Locate the cell with the specified text and output its [x, y] center coordinate. 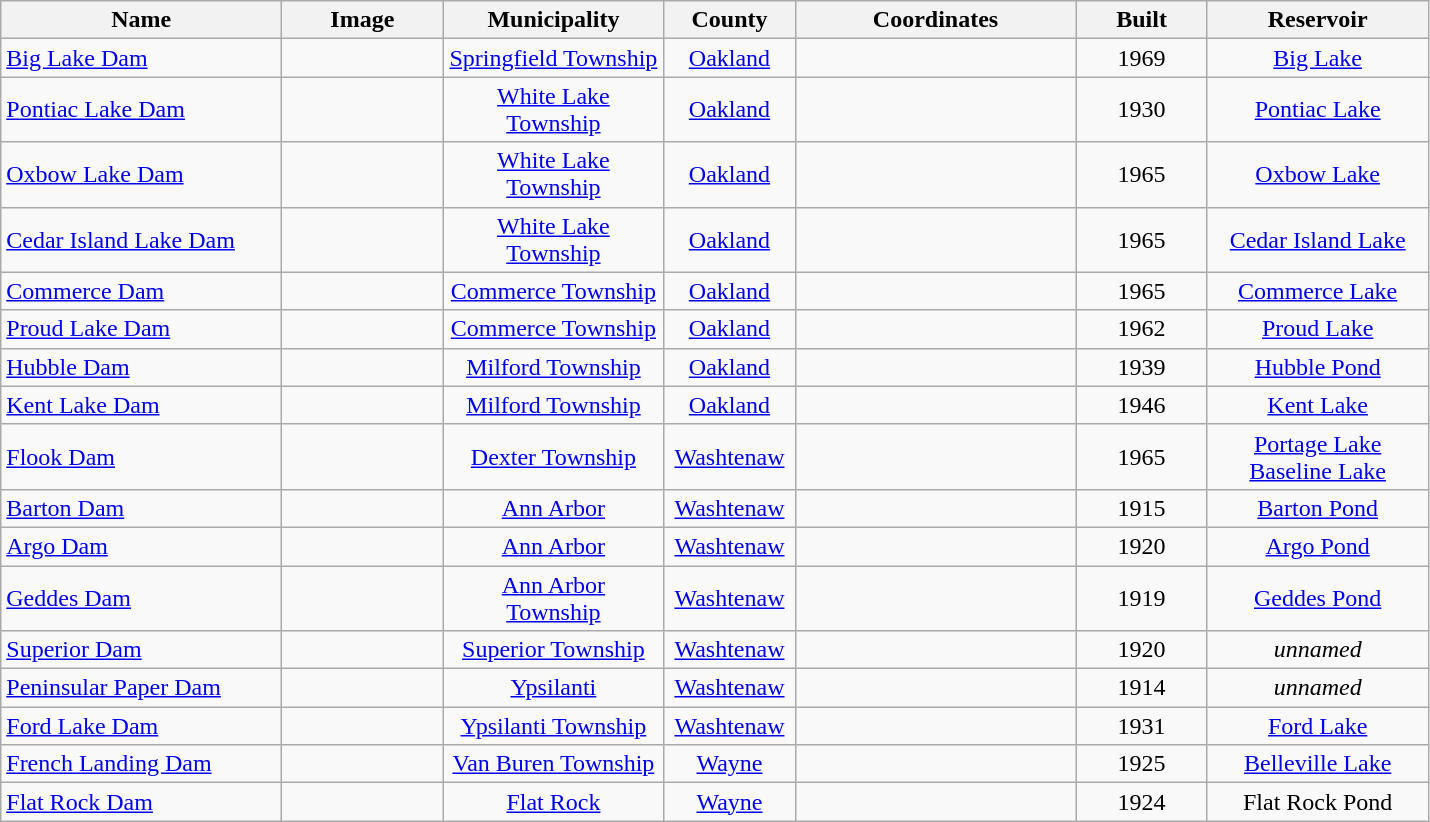
Pontiac Lake [1318, 110]
Built [1142, 20]
1930 [1142, 110]
Geddes Pond [1318, 598]
1931 [1142, 726]
Big Lake [1318, 58]
Reservoir [1318, 20]
Commerce Dam [142, 291]
Flat Rock Dam [142, 802]
Cedar Island Lake Dam [142, 240]
Argo Pond [1318, 546]
Ford Lake Dam [142, 726]
Kent Lake Dam [142, 405]
1969 [1142, 58]
Coordinates [936, 20]
1946 [1142, 405]
Peninsular Paper Dam [142, 688]
Flook Dam [142, 456]
Proud Lake [1318, 329]
Argo Dam [142, 546]
Pontiac Lake Dam [142, 110]
Municipality [554, 20]
Van Buren Township [554, 764]
1919 [1142, 598]
Flat Rock [554, 802]
Proud Lake Dam [142, 329]
Springfield Township [554, 58]
Superior Township [554, 650]
1915 [1142, 508]
Superior Dam [142, 650]
Ford Lake [1318, 726]
Barton Pond [1318, 508]
County [730, 20]
1924 [1142, 802]
Cedar Island Lake [1318, 240]
1962 [1142, 329]
Big Lake Dam [142, 58]
French Landing Dam [142, 764]
Commerce Lake [1318, 291]
Name [142, 20]
Dexter Township [554, 456]
Ypsilanti Township [554, 726]
Hubble Pond [1318, 367]
Belleville Lake [1318, 764]
Oxbow Lake [1318, 174]
Hubble Dam [142, 367]
Image [362, 20]
Barton Dam [142, 508]
Portage LakeBaseline Lake [1318, 456]
Flat Rock Pond [1318, 802]
1939 [1142, 367]
Ann ArborTownship [554, 598]
1914 [1142, 688]
1925 [1142, 764]
Geddes Dam [142, 598]
Kent Lake [1318, 405]
Oxbow Lake Dam [142, 174]
Ypsilanti [554, 688]
